Return the [X, Y] coordinate for the center point of the cell that contains the specified text.  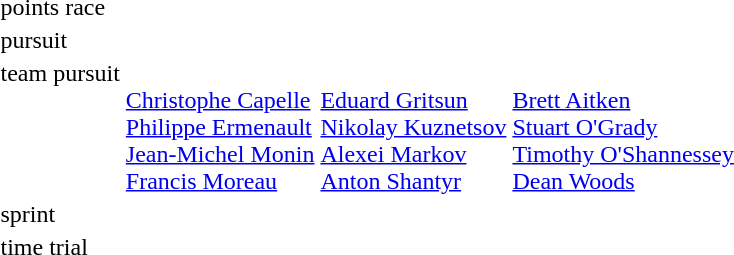
Christophe CapellePhilippe ErmenaultJean-Michel MoninFrancis Moreau [220, 127]
Eduard GritsunNikolay KuznetsovAlexei MarkovAnton Shantyr [414, 127]
